Capture the cell that displays the provided text and extract its (X, Y) central coordinate. 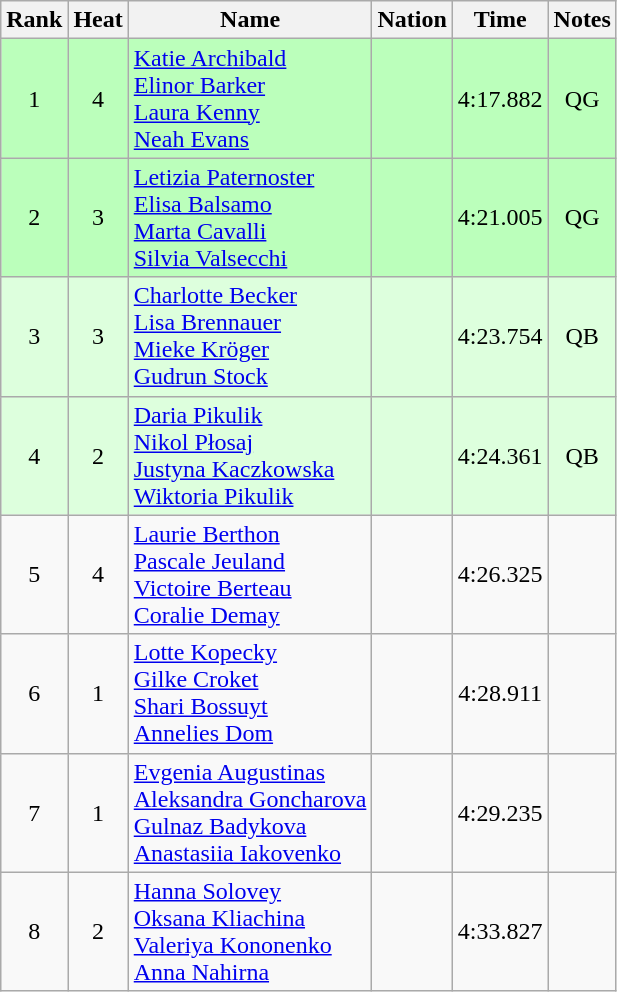
Lotte KopeckyGilke CroketShari BossuytAnnelies Dom (250, 694)
4:23.754 (500, 336)
Rank (34, 20)
7 (34, 812)
Laurie BerthonPascale JeulandVictoire BerteauCoralie Demay (250, 574)
4:26.325 (500, 574)
4:29.235 (500, 812)
4:21.005 (500, 218)
Notes (582, 20)
Heat (98, 20)
4:33.827 (500, 932)
4:24.361 (500, 456)
4:17.882 (500, 98)
Katie ArchibaldElinor BarkerLaura KennyNeah Evans (250, 98)
Evgenia AugustinasAleksandra GoncharovaGulnaz BadykovaAnastasiia Iakovenko (250, 812)
Name (250, 20)
Hanna SoloveyOksana KliachinaValeriya KononenkoAnna Nahirna (250, 932)
4:28.911 (500, 694)
5 (34, 574)
Letizia PaternosterElisa BalsamoMarta CavalliSilvia Valsecchi (250, 218)
Charlotte BeckerLisa BrennauerMieke KrögerGudrun Stock (250, 336)
8 (34, 932)
Daria PikulikNikol PłosajJustyna KaczkowskaWiktoria Pikulik (250, 456)
Nation (412, 20)
6 (34, 694)
Time (500, 20)
